Determine the [X, Y] coordinate at the center of the cell enclosing the given text.  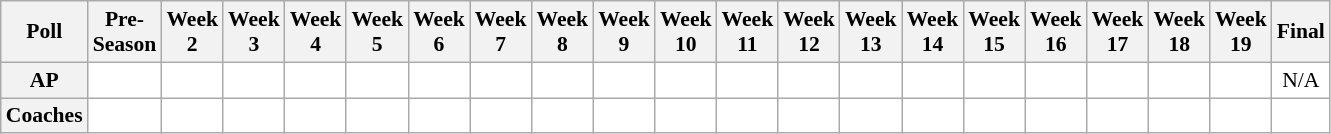
Week19 [1241, 32]
N/A [1301, 80]
Week17 [1118, 32]
Week6 [439, 32]
Week13 [871, 32]
Poll [44, 32]
Coaches [44, 116]
Week4 [316, 32]
Week3 [254, 32]
Week9 [624, 32]
AP [44, 80]
Pre-Season [125, 32]
Week18 [1179, 32]
Week14 [933, 32]
Week7 [501, 32]
Week11 [748, 32]
Week8 [562, 32]
Week2 [192, 32]
Week12 [809, 32]
Week10 [686, 32]
Final [1301, 32]
Week15 [994, 32]
Week16 [1056, 32]
Week5 [377, 32]
